Pinpoint the cell where the given text exists, returning its [x, y] midpoint coordinate. 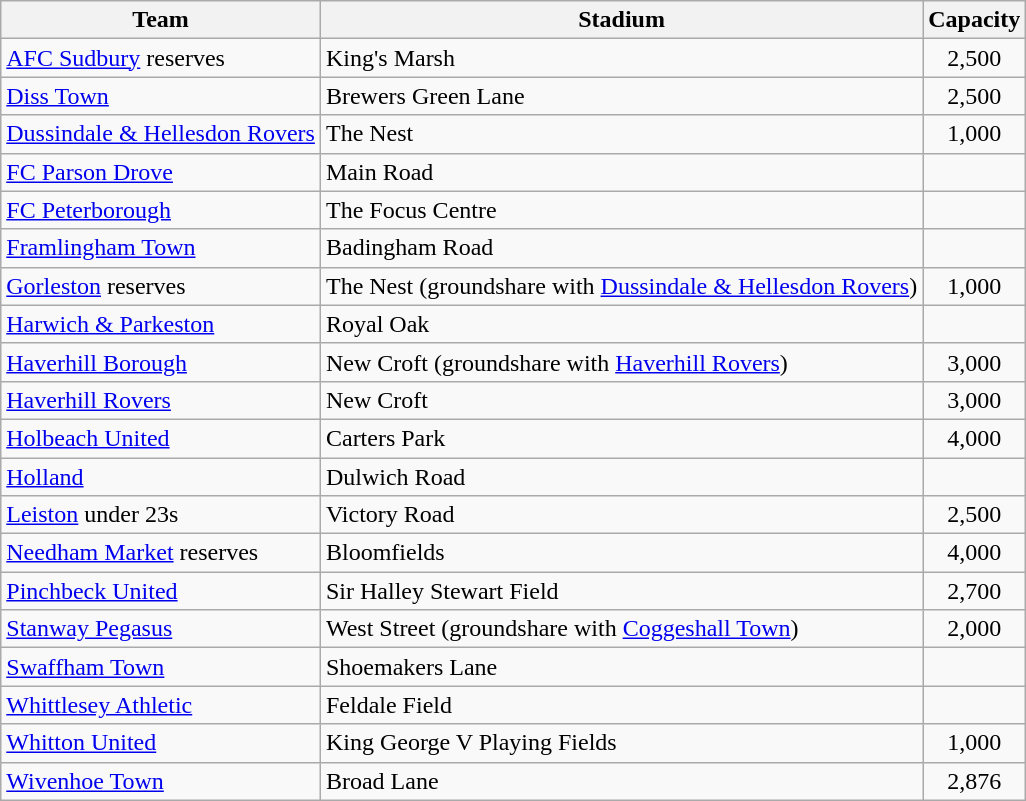
FC Parson Drove [161, 172]
New Croft (groundshare with Haverhill Rovers) [621, 362]
Stanway Pegasus [161, 629]
Bloomfields [621, 553]
Feldale Field [621, 705]
Shoemakers Lane [621, 667]
King's Marsh [621, 58]
2,700 [974, 591]
Diss Town [161, 96]
Main Road [621, 172]
Harwich & Parkeston [161, 324]
Carters Park [621, 438]
Whitton United [161, 743]
Victory Road [621, 515]
Framlingham Town [161, 248]
Gorleston reserves [161, 286]
Whittlesey Athletic [161, 705]
Team [161, 20]
Haverhill Rovers [161, 400]
Brewers Green Lane [621, 96]
West Street (groundshare with Coggeshall Town) [621, 629]
2,000 [974, 629]
Swaffham Town [161, 667]
Sir Halley Stewart Field [621, 591]
Dulwich Road [621, 477]
Dussindale & Hellesdon Rovers [161, 134]
Stadium [621, 20]
Broad Lane [621, 781]
The Focus Centre [621, 210]
Needham Market reserves [161, 553]
AFC Sudbury reserves [161, 58]
Capacity [974, 20]
King George V Playing Fields [621, 743]
Leiston under 23s [161, 515]
New Croft [621, 400]
Pinchbeck United [161, 591]
Holland [161, 477]
2,876 [974, 781]
Royal Oak [621, 324]
The Nest (groundshare with Dussindale & Hellesdon Rovers) [621, 286]
Wivenhoe Town [161, 781]
Haverhill Borough [161, 362]
Holbeach United [161, 438]
Badingham Road [621, 248]
The Nest [621, 134]
FC Peterborough [161, 210]
